Identify which cell holds the provided text, then report its (x, y) central coordinate. 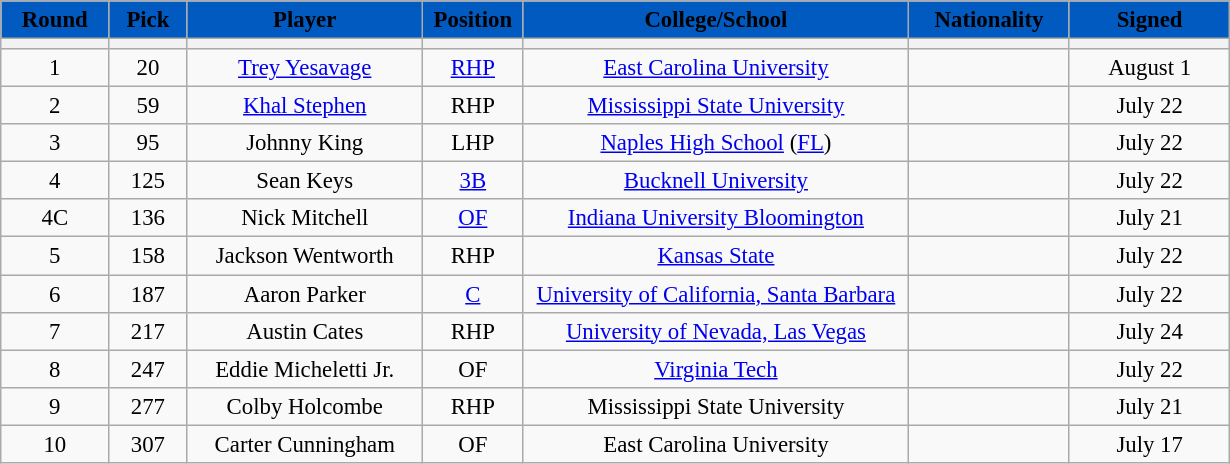
Jackson Wentworth (305, 256)
August 1 (1150, 68)
Indiana University Bloomington (716, 219)
136 (148, 219)
125 (148, 181)
LHP (474, 143)
Nationality (990, 20)
University of California, Santa Barbara (716, 294)
Aaron Parker (305, 294)
4C (55, 219)
Khal Stephen (305, 106)
95 (148, 143)
Austin Cates (305, 331)
158 (148, 256)
Sean Keys (305, 181)
July 24 (1150, 331)
College/School (716, 20)
Virginia Tech (716, 369)
Johnny King (305, 143)
2 (55, 106)
247 (148, 369)
3 (55, 143)
277 (148, 406)
4 (55, 181)
187 (148, 294)
Round (55, 20)
7 (55, 331)
307 (148, 444)
8 (55, 369)
Eddie Micheletti Jr. (305, 369)
20 (148, 68)
Signed (1150, 20)
Position (474, 20)
1 (55, 68)
Trey Yesavage (305, 68)
Bucknell University (716, 181)
6 (55, 294)
Pick (148, 20)
3B (474, 181)
9 (55, 406)
10 (55, 444)
Player (305, 20)
Carter Cunningham (305, 444)
University of Nevada, Las Vegas (716, 331)
July 17 (1150, 444)
Kansas State (716, 256)
Colby Holcombe (305, 406)
C (474, 294)
Nick Mitchell (305, 219)
59 (148, 106)
217 (148, 331)
Naples High School (FL) (716, 143)
5 (55, 256)
